Output the (X, Y) coordinate of the center of the cell containing the given text.  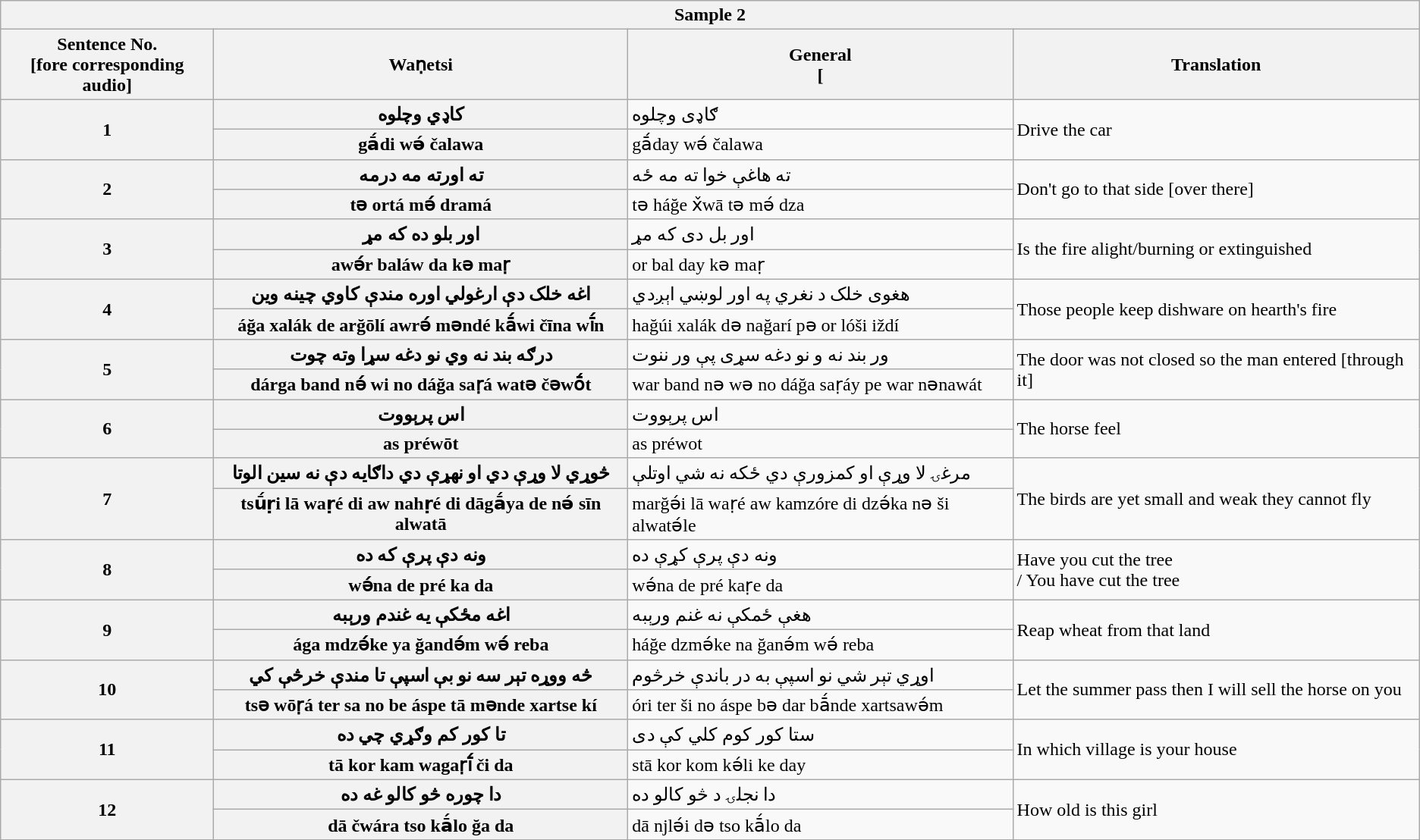
Reap wheat from that land (1216, 629)
7 (108, 499)
stā kor kom kə́li ke day (821, 765)
dā čwára tso kā́lo ğa da (421, 825)
9 (108, 629)
تا کور کم وګړي چي ده (421, 735)
How old is this girl (1216, 810)
Sample 2 (710, 15)
áğa xalák de arğōlí awrə́ məndé kā́wi čīna wī́n (421, 324)
هغې ځمکې نه غنم ورېبه (821, 615)
Waṇetsi (421, 64)
war band nə wə no dáğa saṛáy pe war nənawát (821, 384)
5 (108, 368)
The door was not closed so the man entered [through it] (1216, 368)
awə́r baláw da kə maṛ (421, 265)
Is the fire alight/burning or extinguished (1216, 249)
wə́na de pré ka da (421, 585)
څه ووړه تېر سه نو بې اسپې تا مندې خرڅې کي (421, 675)
ته هاغې خوا ته مه ځه (821, 174)
اغه مځکې یه غندم ورېبه (421, 615)
as préwot (821, 444)
óri ter ši no áspe bə dar bā́nde xartsawə́m (821, 705)
Don't go to that side [over there] (1216, 190)
tsə wōṛá ter sa no be áspe tā mənde xartse kí (421, 705)
ستا کور کوم کلي کې دی (821, 735)
اور بلو ده که مړ (421, 234)
4 (108, 309)
8 (108, 570)
ونه دې پرې کړې ده (821, 555)
dā njlə́i də tso kā́lo da (821, 825)
tsū́ṛi lā waṛé di aw nahṛé di dāgā́ya de nə́ sīn alwatā (421, 514)
hağúi xalák də nağarí pə or lóši iždí (821, 324)
6 (108, 428)
Let the summer pass then I will sell the horse on you (1216, 690)
gā́di wə́ čalawa (421, 144)
Have you cut the tree/ You have cut the tree (1216, 570)
3 (108, 249)
ته اورته مه درمه (421, 174)
کاډي وچلوه (421, 114)
ونه دې پرې که ده (421, 555)
اور بل دی که مړ (821, 234)
ور بند نه و نو دغه سړی پې ور ننوت (821, 354)
درګه بند نه وي نو دغه سړا وته چوت (421, 354)
tə háğe x̌wā tə mə́ dza (821, 205)
dárga band nə́ wi no dáğa saṛá watə čəwṓt (421, 384)
اغه خلک دې ارغولي اوره مندې کاوي چینه وین (421, 294)
háğe dzmə́ke na ğanə́m wə́ reba (821, 644)
ága mdzə́ke ya ğandə́m wə́ reba (421, 644)
دا نجلۍ د څو کالو ده (821, 795)
In which village is your house (1216, 749)
tā kor kam wagaṛī́ či da (421, 765)
1 (108, 129)
The birds are yet small and weak they cannot fly (1216, 499)
دا چوره څو کالو غه ده (421, 795)
اوړي تېر شي نو اسپې به در باندې خرڅوم (821, 675)
11 (108, 749)
gā́day wə́ čalawa (821, 144)
ګاډی وچلوه (821, 114)
2 (108, 190)
12 (108, 810)
or bal day kə maṛ (821, 265)
هغوی خلک د نغري په اور لوښي اېږدي (821, 294)
marğə́i lā waṛé aw kamzóre di dzə́ka nə ši alwatə́le (821, 514)
Drive the car (1216, 129)
مرغۍ لا وړې او کمزورې دي ځکه نه شي اوتلې (821, 473)
The horse feel (1216, 428)
Sentence No.[fore corresponding audio] (108, 64)
Those people keep dishware on hearth's fire (1216, 309)
Translation (1216, 64)
General[ (821, 64)
څوړي لا وړې دي او نهړې دي داګایه دې نه سین الوتا (421, 473)
10 (108, 690)
as préwōt (421, 444)
wə́na de pré kaṛe da (821, 585)
tə ortá mə́ dramá (421, 205)
